Scan for the cell matching the given text and deliver its (X, Y) coordinate at center. 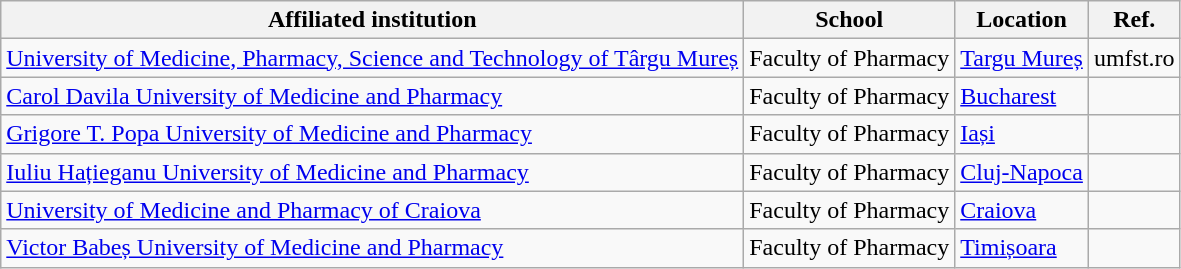
Ref. (1134, 20)
Targu Mureș (1022, 58)
University of Medicine and Pharmacy of Craiova (372, 210)
School (850, 20)
Timișoara (1022, 248)
Victor Babeș University of Medicine and Pharmacy (372, 248)
Iuliu Hațieganu University of Medicine and Pharmacy (372, 172)
Cluj-Napoca (1022, 172)
Iași (1022, 134)
Grigore T. Popa University of Medicine and Pharmacy (372, 134)
Craiova (1022, 210)
umfst.ro (1134, 58)
University of Medicine, Pharmacy, Science and Technology of Târgu Mureș (372, 58)
Bucharest (1022, 96)
Location (1022, 20)
Affiliated institution (372, 20)
Carol Davila University of Medicine and Pharmacy (372, 96)
